Capture the cell that displays the provided text and extract its [X, Y] central coordinate. 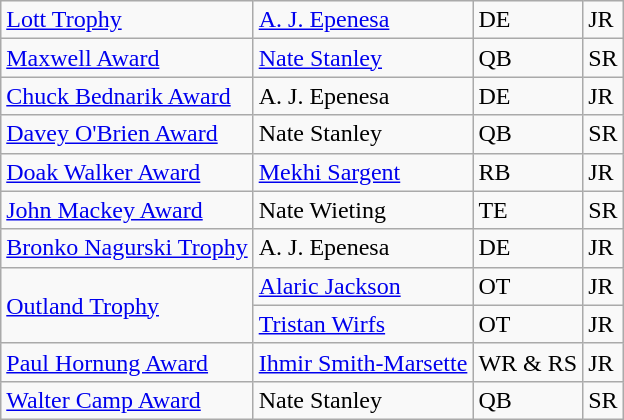
Doak Walker Award [127, 172]
RB [528, 172]
Nate Wieting [363, 210]
Mekhi Sargent [363, 172]
Paul Hornung Award [127, 362]
Outland Trophy [127, 305]
John Mackey Award [127, 210]
Maxwell Award [127, 58]
Alaric Jackson [363, 286]
WR & RS [528, 362]
Chuck Bednarik Award [127, 96]
Tristan Wirfs [363, 324]
Bronko Nagurski Trophy [127, 248]
Davey O'Brien Award [127, 134]
Walter Camp Award [127, 400]
Lott Trophy [127, 20]
Ihmir Smith-Marsette [363, 362]
TE [528, 210]
